Extract the (X, Y) coordinate from the center of the cell holding the provided text.  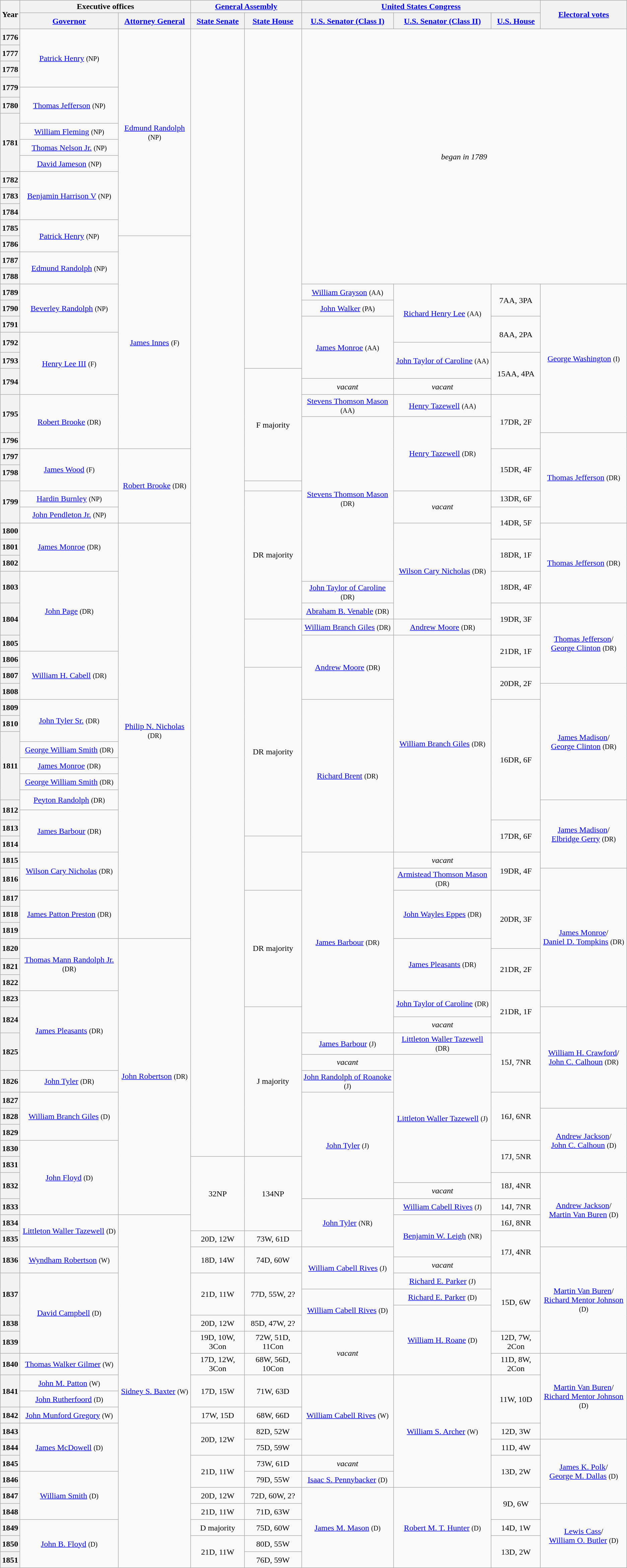
15DR, 4F (516, 470)
76D, 59W (273, 1560)
1829 (10, 1132)
1784 (10, 212)
1815 (10, 860)
1848 (10, 1511)
85D, 47W, 2? (273, 1323)
William H. Roane (D) (442, 1340)
John Robertson (DR) (154, 1076)
D majority (218, 1527)
John Tyler (NR) (348, 1223)
John Taylor of Caroline (AA) (442, 361)
1849 (10, 1527)
David Jameson (NP) (69, 164)
Thomas Jefferson (NP) (69, 105)
77D, 55W, 2? (273, 1294)
18DR, 4F (516, 587)
72D, 60W, 2? (273, 1495)
Stevens Thomson Mason (AA) (348, 406)
1842 (10, 1415)
James Monroe (AA) (348, 348)
1789 (10, 292)
1786 (10, 244)
1777 (10, 53)
Littleton Waller Tazewell (D) (69, 1231)
80D, 55W (273, 1544)
1812 (10, 810)
1826 (10, 1081)
Governor (69, 21)
1807 (10, 675)
18J, 4NR (516, 1186)
16J, 6NR (516, 1116)
71W, 63D (273, 1391)
George Washington (I) (583, 358)
William H. Cabell (DR) (69, 675)
1850 (10, 1544)
1846 (10, 1479)
11D, 4W (516, 1447)
Armistead Thomson Mason (DR) (442, 879)
1838 (10, 1323)
James Wood (F) (69, 470)
1814 (10, 844)
15J, 7NR (516, 1062)
Andrew Jackson/Martin Van Buren (D) (583, 1210)
19D, 10W, 3Con (218, 1342)
John Page (DR) (69, 611)
William Smith (D) (69, 1495)
Abraham B. Venable (DR) (348, 611)
1806 (10, 659)
Beverley Randolph (NP) (69, 308)
1782 (10, 180)
134NP (273, 1194)
1835 (10, 1239)
Year (10, 15)
18D, 14W (218, 1260)
Andrew Jackson/John C. Calhoun (D) (583, 1140)
74D, 60W (273, 1260)
1781 (10, 143)
1816 (10, 879)
17DR, 6F (516, 836)
U.S. House (516, 21)
F majority (273, 425)
Thomas Walker Gilmer (W) (69, 1364)
Richard Brent (DR) (348, 776)
21DR, 2F (516, 969)
1847 (10, 1495)
James Barbour (J) (348, 1043)
James Innes (F) (154, 342)
72W, 51D, 11Con (273, 1342)
1841 (10, 1391)
John Floyd (D) (69, 1178)
1831 (10, 1165)
1809 (10, 707)
17J, 5NR (516, 1156)
9D, 6W (516, 1503)
Philip N. Nicholas (DR) (154, 731)
James K. Polk/George M. Dallas (D) (583, 1471)
1799 (10, 502)
1792 (10, 343)
12D, 7W, 2Con (516, 1342)
United States Congress (421, 7)
1779 (10, 87)
1778 (10, 69)
1820 (10, 948)
11W, 10D (516, 1399)
William S. Archer (W) (442, 1431)
14J, 7NR (516, 1207)
1839 (10, 1342)
1832 (10, 1186)
17D, 15W (218, 1391)
1845 (10, 1463)
32NP (218, 1194)
79D, 55W (273, 1479)
1818 (10, 914)
17D, 12W, 3Con (218, 1364)
Attorney General (154, 21)
20DR, 3F (516, 919)
17DR, 2F (516, 422)
General Assembly (246, 7)
John Wayles Eppes (DR) (442, 914)
U.S. Senator (Class II) (442, 21)
Littleton Waller Tazewell (J) (442, 1118)
20DR, 2F (516, 683)
16J, 8NR (516, 1223)
Richard Henry Lee (AA) (442, 313)
12D, 3W (516, 1431)
1833 (10, 1207)
82D, 52W (273, 1431)
John Tyler Sr. (DR) (69, 721)
1837 (10, 1294)
Executive offices (106, 7)
1823 (10, 998)
1798 (10, 473)
1785 (10, 228)
75D, 60W (273, 1527)
Lewis Cass/William O. Butler (D) (583, 1536)
Stevens Thomson Mason (DR) (348, 499)
1811 (10, 766)
1794 (10, 382)
1801 (10, 547)
1844 (10, 1447)
Isaac S. Pennybacker (D) (348, 1479)
Henry Tazewell (DR) (442, 454)
1780 (10, 105)
15AA, 4PA (516, 374)
1802 (10, 563)
8AA, 2PA (516, 334)
Peyton Randolph (DR) (69, 800)
1817 (10, 898)
Richard E. Parker (J) (442, 1281)
14D, 1W (516, 1527)
1804 (10, 619)
William Branch Giles (D) (69, 1116)
11D, 8W, 2Con (516, 1364)
Electoral votes (583, 15)
14DR, 5F (516, 523)
1836 (10, 1260)
1808 (10, 691)
Henry Tazewell (AA) (442, 406)
John Rutherfoord (D) (69, 1399)
James Madison/George Clinton (DR) (583, 742)
Sidney S. Baxter (W) (154, 1391)
William Cabell Rives (D) (348, 1310)
John Munford Gregory (W) (69, 1415)
James Monroe/Daniel D. Tompkins (DR) (583, 938)
State House (273, 21)
William Cabell Rives (W) (348, 1415)
1843 (10, 1431)
James M. Mason (D) (348, 1527)
William H. Crawford/John C. Calhoun (DR) (583, 1057)
1800 (10, 531)
William Fleming (NP) (69, 132)
1790 (10, 308)
1834 (10, 1223)
William Grayson (AA) (348, 292)
James Madison/Elbridge Gerry (DR) (583, 834)
Thomas Jefferson/George Clinton (DR) (583, 643)
68W, 66D (273, 1415)
1840 (10, 1364)
David Campbell (D) (69, 1313)
J majority (273, 1081)
17W, 15D (218, 1415)
1851 (10, 1560)
1797 (10, 457)
began in 1789 (464, 157)
1824 (10, 1020)
71D, 63W (273, 1511)
John M. Patton (W) (69, 1383)
16DR, 6F (516, 760)
John Pendleton Jr. (NP) (69, 515)
1821 (10, 966)
1796 (10, 441)
7AA, 3PA (516, 300)
1776 (10, 37)
Benjamin Harrison V (NP) (69, 196)
1787 (10, 260)
Hardin Burnley (NP) (69, 499)
1805 (10, 643)
Henry Lee III (F) (69, 364)
Thomas Mann Randolph Jr. (DR) (69, 964)
U.S. Senator (Class I) (348, 21)
State Senate (218, 21)
19DR, 3F (516, 619)
13DR, 6F (516, 499)
1788 (10, 276)
James Patton Preston (DR) (69, 914)
1803 (10, 587)
Robert M. T. Hunter (D) (442, 1527)
1822 (10, 982)
19DR, 4F (516, 871)
Richard E. Parker (D) (442, 1297)
Thomas Nelson Jr. (NP) (69, 148)
75D, 59W (273, 1447)
John Tyler (DR) (69, 1081)
18DR, 1F (516, 555)
1830 (10, 1148)
Benjamin W. Leigh (NR) (442, 1236)
1795 (10, 414)
John Walker (PA) (348, 308)
1793 (10, 361)
1819 (10, 930)
John Tyler (J) (348, 1145)
1813 (10, 828)
17J, 4NR (516, 1252)
John Randolph of Roanoke (J) (348, 1081)
68W, 56D, 10Con (273, 1364)
John B. Floyd (D) (69, 1544)
1828 (10, 1116)
James McDowell (D) (69, 1447)
15D, 6W (516, 1302)
1791 (10, 324)
1825 (10, 1051)
Wyndham Robertson (W) (69, 1260)
1810 (10, 724)
1827 (10, 1100)
Littleton Waller Tazewell (DR) (442, 1043)
1783 (10, 196)
